Return [x, y] of the center of cell containing provided text 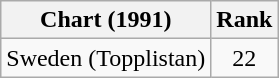
22 [244, 58]
Chart (1991) [106, 20]
Rank [244, 20]
Sweden (Topplistan) [106, 58]
